Detect which cell encompasses the target text, then output its (X, Y) center coordinate. 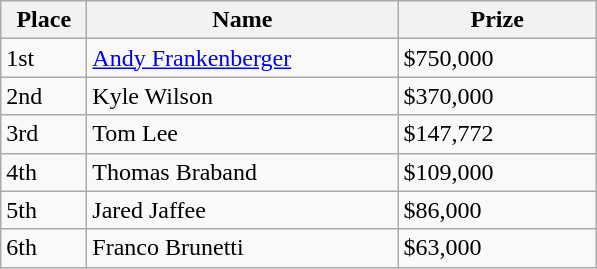
6th (44, 248)
1st (44, 58)
Place (44, 20)
2nd (44, 96)
Tom Lee (242, 134)
$109,000 (498, 172)
$63,000 (498, 248)
4th (44, 172)
Prize (498, 20)
$370,000 (498, 96)
Thomas Braband (242, 172)
5th (44, 210)
Andy Frankenberger (242, 58)
Jared Jaffee (242, 210)
$86,000 (498, 210)
$750,000 (498, 58)
3rd (44, 134)
Name (242, 20)
Franco Brunetti (242, 248)
Kyle Wilson (242, 96)
$147,772 (498, 134)
